Identify which cell holds the provided text, then report its (X, Y) central coordinate. 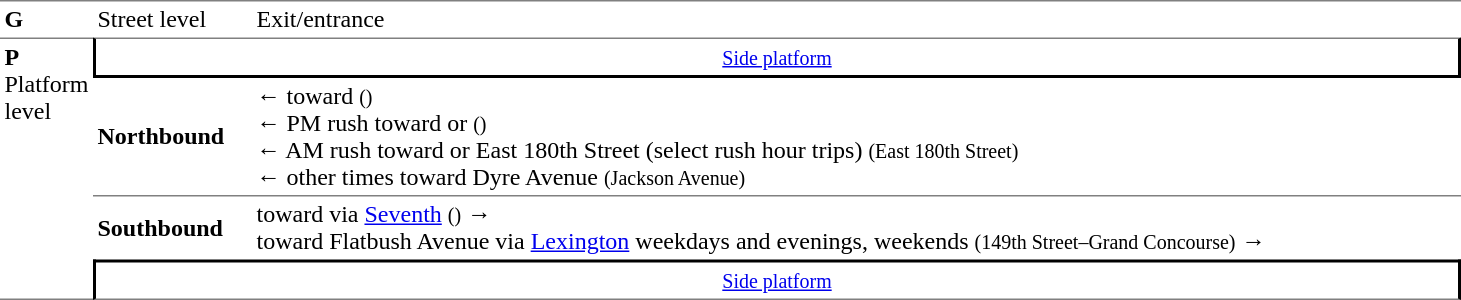
Southbound (172, 228)
Street level (172, 19)
G (46, 19)
PPlatform level (46, 169)
Exit/entrance (856, 19)
toward via Seventh () → toward Flatbush Avenue via Lexington weekdays and evenings, weekends (149th Street–Grand Concourse) → (856, 228)
Northbound (172, 137)
